Provide the [X, Y] coordinate of the cell's center where the given text is located.  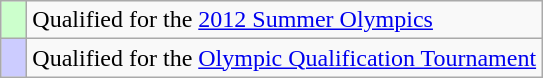
Qualified for the Olympic Qualification Tournament [284, 58]
Qualified for the 2012 Summer Olympics [284, 20]
